Identify which cell holds the provided text, then report its (x, y) central coordinate. 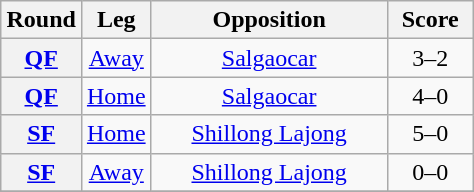
Leg (116, 20)
3–2 (430, 58)
Score (430, 20)
Opposition (269, 20)
4–0 (430, 96)
5–0 (430, 134)
Round (41, 20)
0–0 (430, 172)
